Detect which cell encompasses the target text, then output its [x, y] center coordinate. 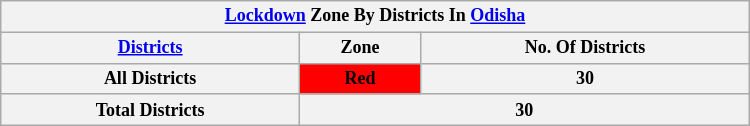
No. Of Districts [586, 48]
Lockdown Zone By Districts In Odisha [375, 16]
All Districts [150, 78]
Red [360, 78]
Total Districts [150, 110]
Districts [150, 48]
Zone [360, 48]
